Locate the cell with the specified text and output its [x, y] center coordinate. 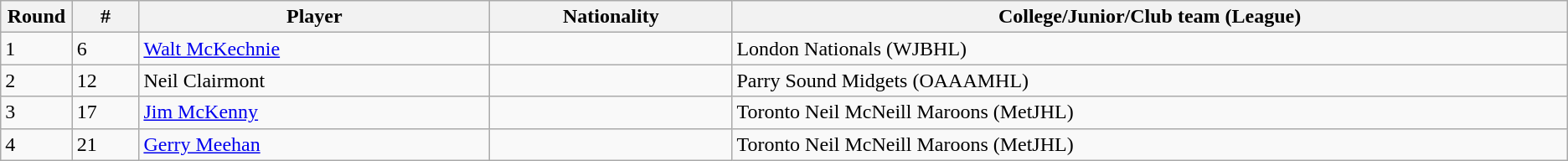
2 [37, 80]
1 [37, 49]
6 [106, 49]
Parry Sound Midgets (OAAAMHL) [1149, 80]
3 [37, 112]
Nationality [611, 17]
Player [315, 17]
4 [37, 144]
College/Junior/Club team (League) [1149, 17]
Gerry Meehan [315, 144]
17 [106, 112]
21 [106, 144]
# [106, 17]
Walt McKechnie [315, 49]
Round [37, 17]
Jim McKenny [315, 112]
12 [106, 80]
London Nationals (WJBHL) [1149, 49]
Neil Clairmont [315, 80]
